Return [x, y] of the center of cell containing provided text 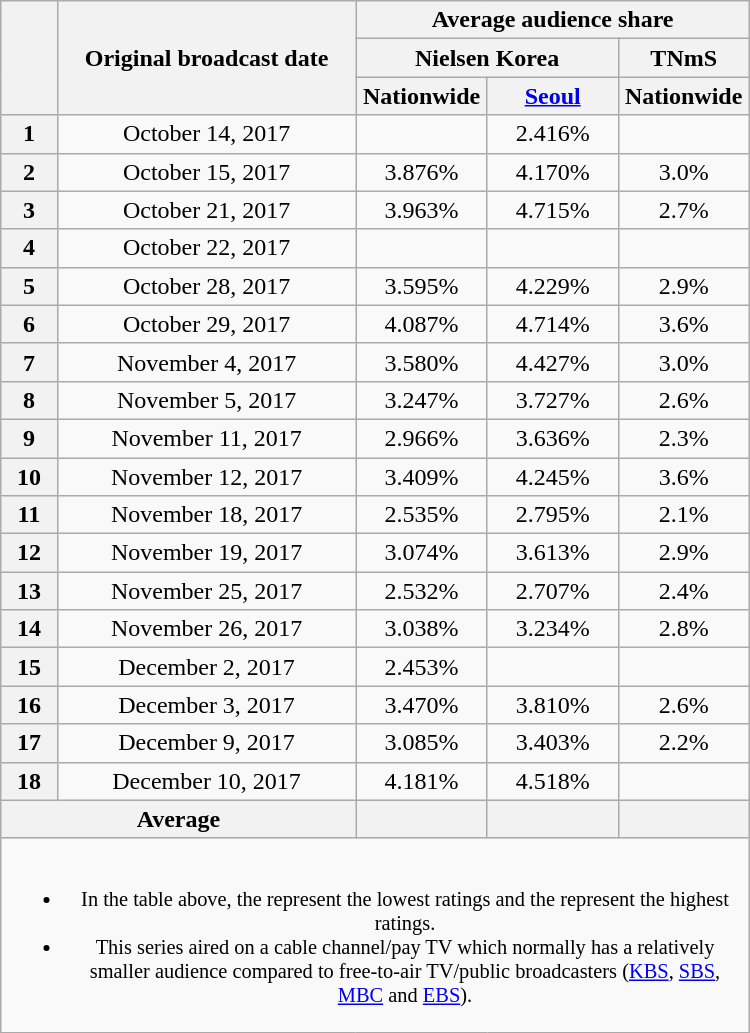
December 9, 2017 [206, 743]
10 [29, 477]
3.074% [422, 553]
Nielsen Korea [487, 58]
October 15, 2017 [206, 172]
November 25, 2017 [206, 591]
November 5, 2017 [206, 400]
December 10, 2017 [206, 781]
3.595% [422, 286]
2.4% [684, 591]
2.532% [422, 591]
4.181% [422, 781]
2 [29, 172]
2.1% [684, 515]
7 [29, 362]
November 19, 2017 [206, 553]
2.535% [422, 515]
4.245% [552, 477]
18 [29, 781]
Average audience share [552, 20]
3.409% [422, 477]
2.8% [684, 629]
13 [29, 591]
2.3% [684, 438]
4.427% [552, 362]
8 [29, 400]
October 22, 2017 [206, 248]
3.876% [422, 172]
2.966% [422, 438]
15 [29, 667]
December 3, 2017 [206, 705]
9 [29, 438]
4.087% [422, 324]
3.085% [422, 743]
4.715% [552, 210]
November 18, 2017 [206, 515]
12 [29, 553]
14 [29, 629]
December 2, 2017 [206, 667]
3.727% [552, 400]
October 29, 2017 [206, 324]
1 [29, 134]
3.038% [422, 629]
3.403% [552, 743]
3 [29, 210]
4 [29, 248]
TNmS [684, 58]
3.234% [552, 629]
16 [29, 705]
3.580% [422, 362]
October 14, 2017 [206, 134]
Original broadcast date [206, 58]
4.714% [552, 324]
2.795% [552, 515]
17 [29, 743]
3.247% [422, 400]
2.453% [422, 667]
Average [178, 819]
4.229% [552, 286]
November 12, 2017 [206, 477]
3.613% [552, 553]
4.170% [552, 172]
Seoul [552, 96]
11 [29, 515]
2.707% [552, 591]
5 [29, 286]
2.2% [684, 743]
3.470% [422, 705]
October 21, 2017 [206, 210]
November 4, 2017 [206, 362]
October 28, 2017 [206, 286]
3.636% [552, 438]
3.810% [552, 705]
November 11, 2017 [206, 438]
3.963% [422, 210]
2.7% [684, 210]
2.416% [552, 134]
6 [29, 324]
4.518% [552, 781]
November 26, 2017 [206, 629]
